For the text-containing cell, return its midpoint in (x, y) coordinate format. 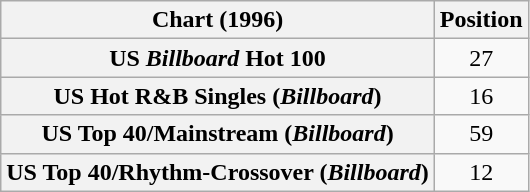
Chart (1996) (218, 20)
US Top 40/Mainstream (Billboard) (218, 134)
27 (481, 58)
US Top 40/Rhythm-Crossover (Billboard) (218, 172)
Position (481, 20)
59 (481, 134)
US Billboard Hot 100 (218, 58)
16 (481, 96)
US Hot R&B Singles (Billboard) (218, 96)
12 (481, 172)
